Scan for the cell matching the given text and deliver its [x, y] coordinate at center. 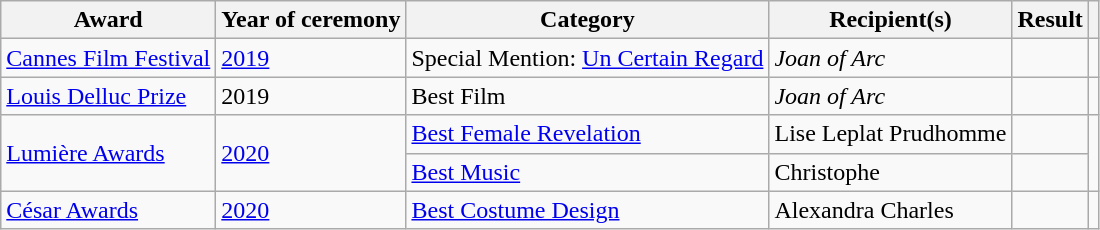
Recipient(s) [890, 20]
Alexandra Charles [890, 210]
Cannes Film Festival [108, 58]
Special Mention: Un Certain Regard [588, 58]
Category [588, 20]
Best Film [588, 96]
Result [1050, 20]
Louis Delluc Prize [108, 96]
Lise Leplat Prudhomme [890, 134]
Best Music [588, 172]
Christophe [890, 172]
Award [108, 20]
Best Costume Design [588, 210]
Best Female Revelation [588, 134]
César Awards [108, 210]
Year of ceremony [311, 20]
Lumière Awards [108, 153]
